Extract the (X, Y) coordinate from the center of the cell holding the provided text.  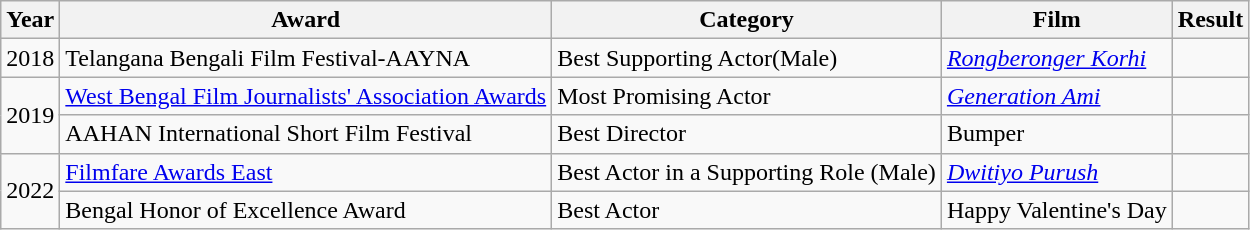
Year (30, 20)
Best Actor in a Supporting Role (Male) (747, 172)
Dwitiyo Purush (1056, 172)
West Bengal Film Journalists' Association Awards (306, 96)
Most Promising Actor (747, 96)
Filmfare Awards East (306, 172)
Generation Ami (1056, 96)
Result (1210, 20)
AAHAN International Short Film Festival (306, 134)
Best Director (747, 134)
Best Supporting Actor(Male) (747, 58)
Category (747, 20)
Rongberonger Korhi (1056, 58)
2019 (30, 115)
Bengal Honor of Excellence Award (306, 210)
Happy Valentine's Day (1056, 210)
Film (1056, 20)
Bumper (1056, 134)
Best Actor (747, 210)
2018 (30, 58)
Telangana Bengali Film Festival-AAYNA (306, 58)
Award (306, 20)
2022 (30, 191)
